Output the (x, y) coordinate of the center of the cell containing the given text.  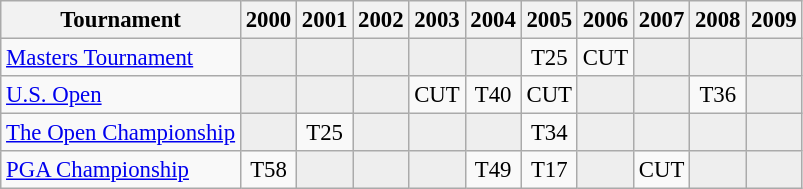
T49 (493, 170)
2003 (437, 20)
Tournament (121, 20)
T17 (549, 170)
T58 (268, 170)
PGA Championship (121, 170)
T34 (549, 133)
2007 (661, 20)
T36 (718, 95)
U.S. Open (121, 95)
2005 (549, 20)
2002 (381, 20)
The Open Championship (121, 133)
2001 (325, 20)
T40 (493, 95)
2004 (493, 20)
2006 (605, 20)
2000 (268, 20)
2009 (774, 20)
Masters Tournament (121, 58)
2008 (718, 20)
